Output the (x, y) coordinate of the center of the cell containing the given text.  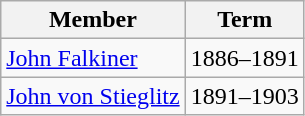
1891–1903 (244, 96)
John von Stieglitz (93, 96)
1886–1891 (244, 58)
John Falkiner (93, 58)
Term (244, 20)
Member (93, 20)
